Output the [x, y] coordinate of the center of the cell containing the given text.  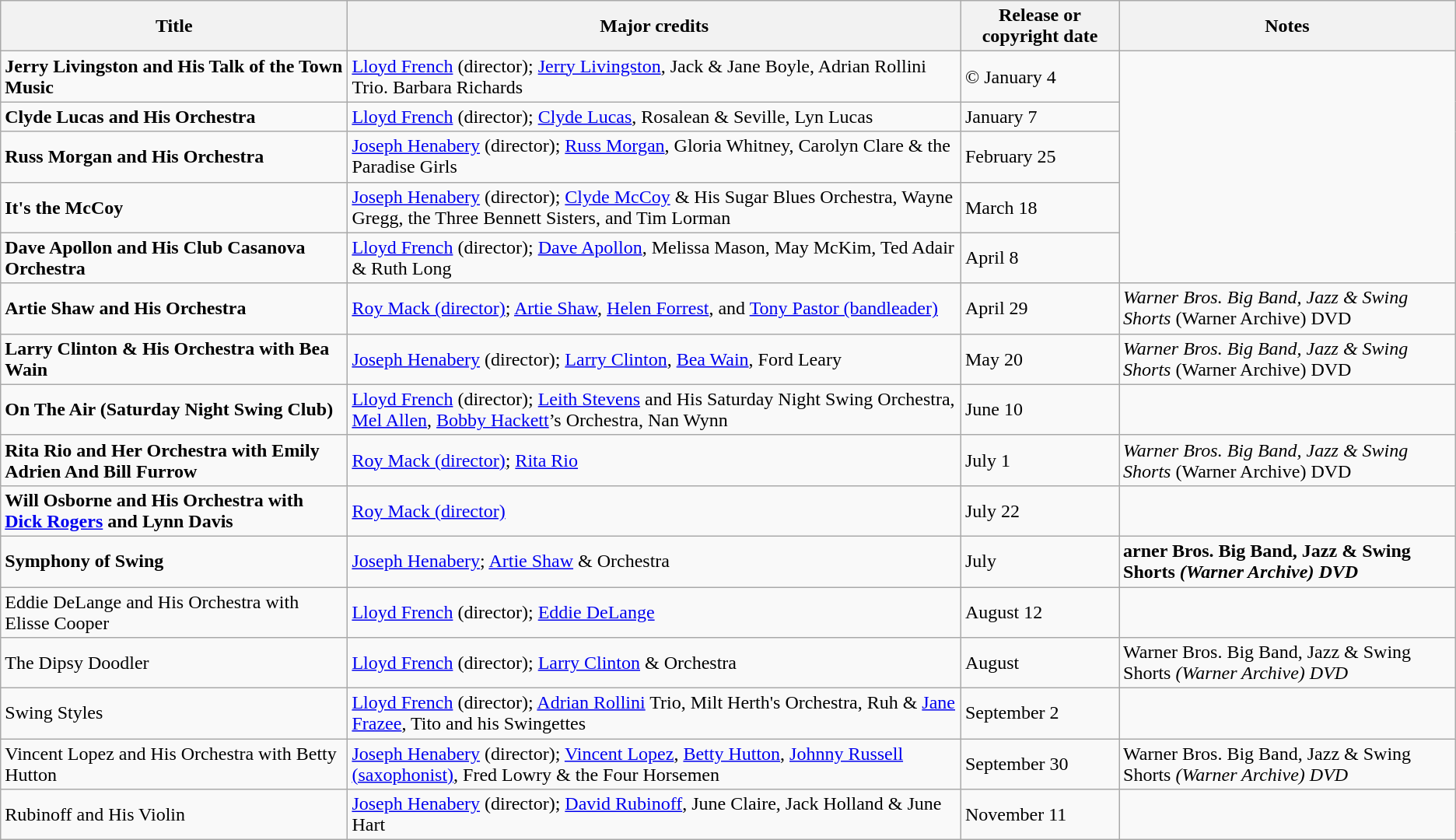
© January 4 [1039, 76]
Lloyd French (director); Clyde Lucas, Rosalean & Seville, Lyn Lucas [655, 117]
Lloyd French (director); Larry Clinton & Orchestra [655, 663]
Will Osborne and His Orchestra with Dick Rogers and Lynn Davis [174, 510]
April 29 [1039, 308]
Release or copyright date [1039, 26]
January 7 [1039, 117]
Title [174, 26]
June 10 [1039, 409]
Lloyd French (director); Eddie DeLange [655, 611]
August 12 [1039, 611]
March 18 [1039, 207]
July 22 [1039, 510]
On The Air (Saturday Night Swing Club) [174, 409]
Rita Rio and Her Orchestra with Emily Adrien And Bill Furrow [174, 460]
Joseph Henabery (director); David Rubinoff, June Claire, Jack Holland & June Hart [655, 815]
Joseph Henabery (director); Larry Clinton, Bea Wain, Ford Leary [655, 359]
Russ Morgan and His Orchestra [174, 157]
Roy Mack (director) [655, 510]
Roy Mack (director); Artie Shaw, Helen Forrest, and Tony Pastor (bandleader) [655, 308]
Larry Clinton & His Orchestra with Bea Wain [174, 359]
Lloyd French (director); Leith Stevens and His Saturday Night Swing Orchestra, Mel Allen, Bobby Hackett’s Orchestra, Nan Wynn [655, 409]
May 20 [1039, 359]
Lloyd French (director); Jerry Livingston, Jack & Jane Boyle, Adrian Rollini Trio. Barbara Richards [655, 76]
Joseph Henabery; Artie Shaw & Orchestra [655, 562]
arner Bros. Big Band, Jazz & Swing Shorts (Warner Archive) DVD [1288, 562]
Artie Shaw and His Orchestra [174, 308]
Lloyd French (director); Adrian Rollini Trio, Milt Herth's Orchestra, Ruh & Jane Frazee, Tito and his Swingettes [655, 714]
August [1039, 663]
Swing Styles [174, 714]
September 30 [1039, 764]
April 8 [1039, 258]
Notes [1288, 26]
Jerry Livingston and His Talk of the Town Music [174, 76]
Roy Mack (director); Rita Rio [655, 460]
Symphony of Swing [174, 562]
Dave Apollon and His Club Casanova Orchestra [174, 258]
Rubinoff and His Violin [174, 815]
Lloyd French (director); Dave Apollon, Melissa Mason, May McKim, Ted Adair & Ruth Long [655, 258]
It's the McCoy [174, 207]
Joseph Henabery (director); Russ Morgan, Gloria Whitney, Carolyn Clare & the Paradise Girls [655, 157]
September 2 [1039, 714]
Clyde Lucas and His Orchestra [174, 117]
Eddie DeLange and His Orchestra with Elisse Cooper [174, 611]
The Dipsy Doodler [174, 663]
Joseph Henabery (director); Clyde McCoy & His Sugar Blues Orchestra, Wayne Gregg, the Three Bennett Sisters, and Tim Lorman [655, 207]
July 1 [1039, 460]
Joseph Henabery (director); Vincent Lopez, Betty Hutton, Johnny Russell (saxophonist), Fred Lowry & the Four Horsemen [655, 764]
February 25 [1039, 157]
Major credits [655, 26]
November 11 [1039, 815]
July [1039, 562]
Vincent Lopez and His Orchestra with Betty Hutton [174, 764]
